Scan for the cell matching the given text and deliver its (x, y) coordinate at center. 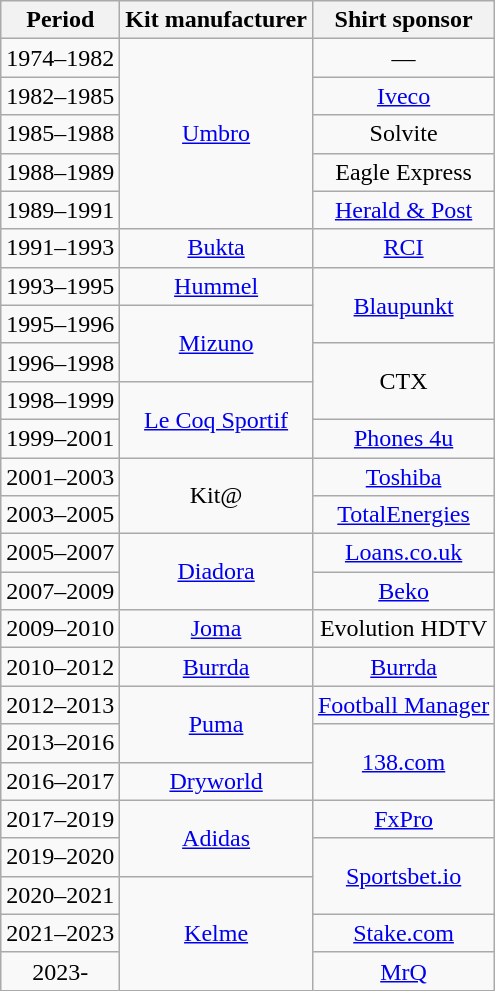
1999–2001 (60, 438)
Phones 4u (403, 438)
Joma (216, 629)
2019–2020 (60, 857)
2020–2021 (60, 895)
— (403, 58)
2010–2012 (60, 667)
Beko (403, 591)
Le Coq Sportif (216, 419)
Kit manufacturer (216, 20)
Period (60, 20)
Iveco (403, 96)
Shirt sponsor (403, 20)
Stake.com (403, 933)
1995–1996 (60, 324)
2003–2005 (60, 515)
1989–1991 (60, 210)
TotalEnergies (403, 515)
Hummel (216, 286)
1985–1988 (60, 134)
2012–2013 (60, 705)
2016–2017 (60, 781)
Evolution HDTV (403, 629)
138.com (403, 762)
Bukta (216, 248)
1974–1982 (60, 58)
Kit@ (216, 496)
Loans.co.uk (403, 553)
1998–1999 (60, 400)
MrQ (403, 971)
Puma (216, 724)
2005–2007 (60, 553)
Toshiba (403, 477)
Football Manager (403, 705)
Sportsbet.io (403, 876)
Blaupunkt (403, 305)
1988–1989 (60, 172)
Mizuno (216, 343)
Eagle Express (403, 172)
1991–1993 (60, 248)
2017–2019 (60, 819)
Adidas (216, 838)
2001–2003 (60, 477)
Dryworld (216, 781)
Solvite (403, 134)
Herald & Post (403, 210)
2013–2016 (60, 743)
Umbro (216, 134)
1996–1998 (60, 362)
CTX (403, 381)
2021–2023 (60, 933)
2009–2010 (60, 629)
2023- (60, 971)
Diadora (216, 572)
1982–1985 (60, 96)
1993–1995 (60, 286)
FxPro (403, 819)
Kelme (216, 933)
RCI (403, 248)
2007–2009 (60, 591)
